Search for the cell housing the specified text and yield its (x, y) center coordinate. 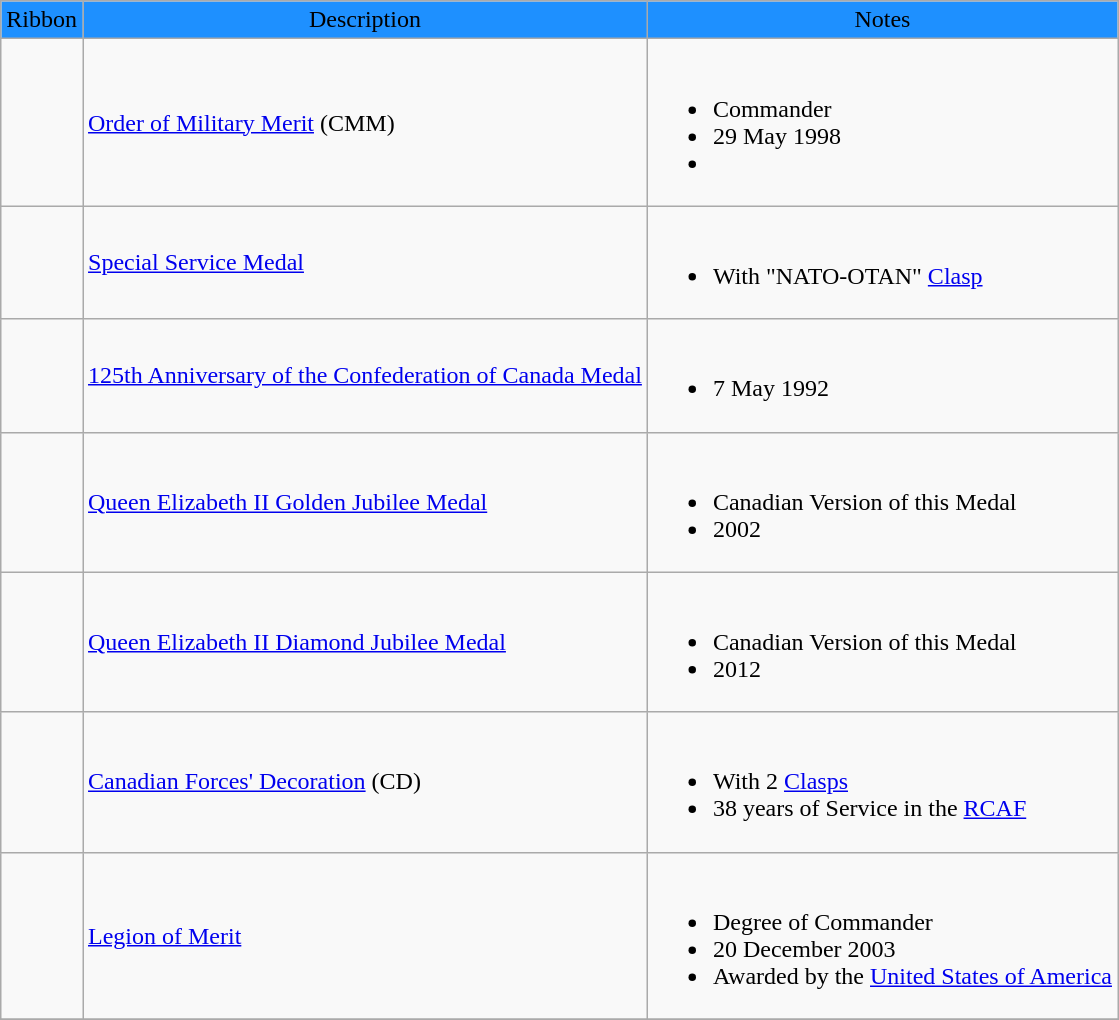
Order of Military Merit (CMM) (364, 122)
Special Service Medal (364, 262)
Degree of Commander20 December 2003Awarded by the United States of America (882, 936)
7 May 1992 (882, 376)
Legion of Merit (364, 936)
Ribbon (42, 20)
Canadian Version of this Medal2002 (882, 502)
Canadian Forces' Decoration (CD) (364, 782)
Description (364, 20)
Queen Elizabeth II Golden Jubilee Medal (364, 502)
With "NATO-OTAN" Clasp (882, 262)
Queen Elizabeth II Diamond Jubilee Medal (364, 642)
With 2 Clasps38 years of Service in the RCAF (882, 782)
Notes (882, 20)
125th Anniversary of the Confederation of Canada Medal (364, 376)
Canadian Version of this Medal2012 (882, 642)
Commander29 May 1998 (882, 122)
